Find where the given text appears and provide that cell's center as [x, y] coordinate. 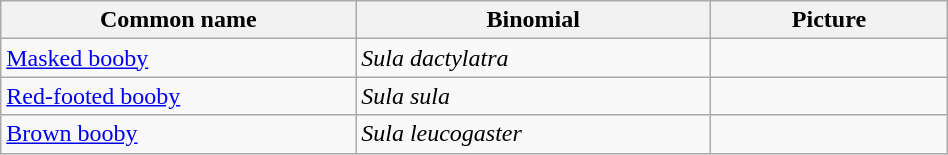
Sula dactylatra [534, 58]
Masked booby [178, 58]
Binomial [534, 20]
Common name [178, 20]
Red-footed booby [178, 96]
Brown booby [178, 134]
Sula sula [534, 96]
Picture [830, 20]
Sula leucogaster [534, 134]
